Return the (x, y) coordinate for the center point of the cell that contains the specified text.  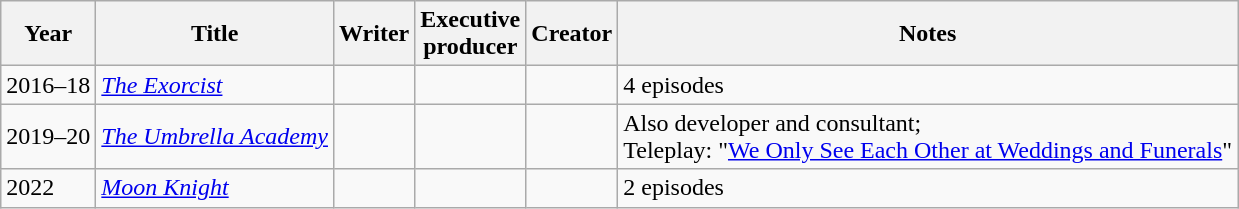
Executiveproducer (470, 34)
The Exorcist (215, 85)
2019–20 (48, 136)
Writer (374, 34)
Also developer and consultant;Teleplay: "We Only See Each Other at Weddings and Funerals" (928, 136)
The Umbrella Academy (215, 136)
2022 (48, 188)
Creator (572, 34)
2016–18 (48, 85)
Title (215, 34)
4 episodes (928, 85)
Year (48, 34)
Notes (928, 34)
Moon Knight (215, 188)
2 episodes (928, 188)
